Identify which cell holds the provided text, then report its (x, y) central coordinate. 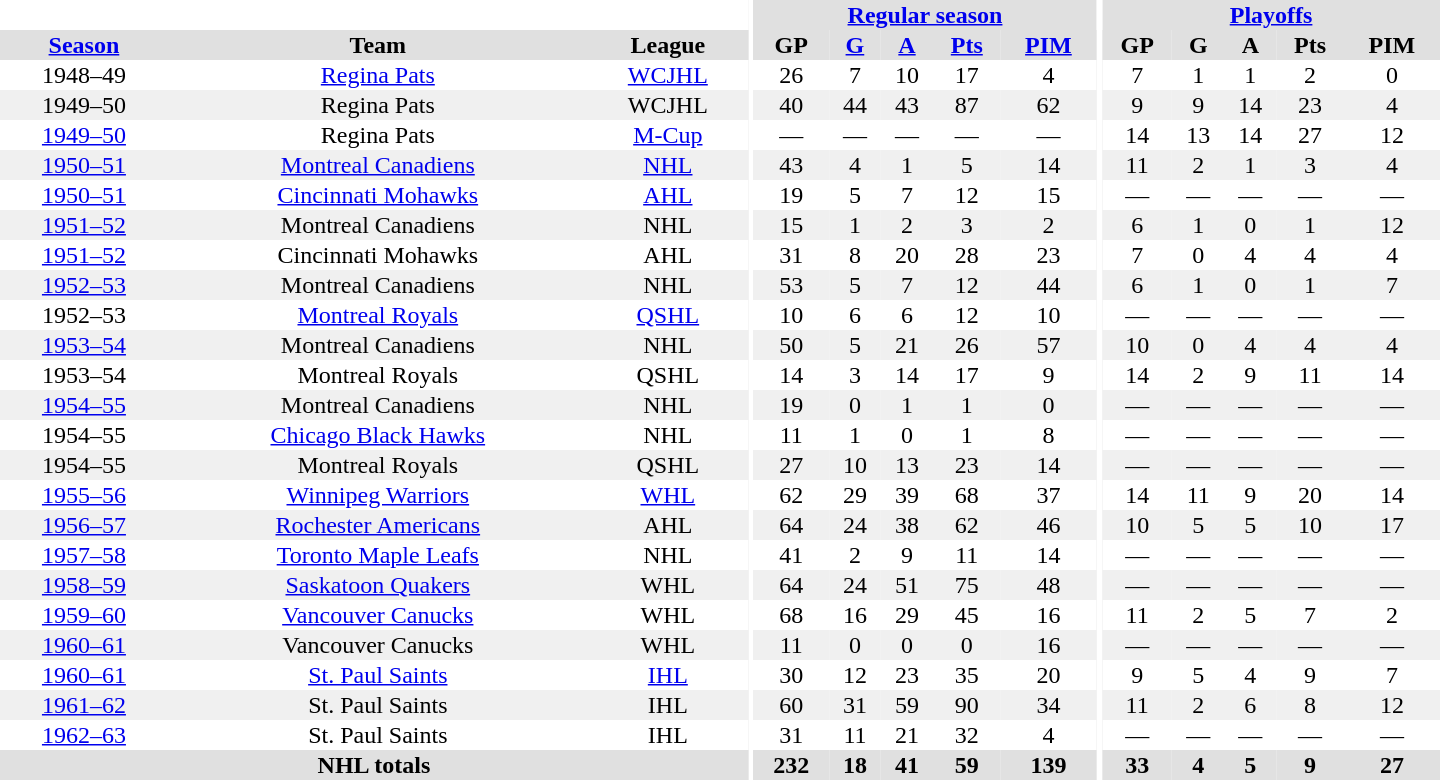
Winnipeg Warriors (378, 495)
30 (792, 675)
1948–49 (84, 75)
28 (967, 255)
NHL totals (374, 765)
51 (907, 585)
Saskatoon Quakers (378, 585)
32 (967, 735)
57 (1049, 345)
34 (1049, 705)
38 (907, 525)
45 (967, 615)
50 (792, 345)
37 (1049, 495)
48 (1049, 585)
1957–58 (84, 555)
87 (967, 105)
33 (1137, 765)
1962–63 (84, 735)
1958–59 (84, 585)
46 (1049, 525)
Chicago Black Hawks (378, 435)
35 (967, 675)
Team (378, 45)
90 (967, 705)
18 (855, 765)
39 (907, 495)
League (668, 45)
75 (967, 585)
Season (84, 45)
Toronto Maple Leafs (378, 555)
53 (792, 285)
1956–57 (84, 525)
Playoffs (1271, 15)
Rochester Americans (378, 525)
40 (792, 105)
1961–62 (84, 705)
M-Cup (668, 135)
1955–56 (84, 495)
Regular season (926, 15)
1959–60 (84, 615)
60 (792, 705)
139 (1049, 765)
232 (792, 765)
